Extract the [X, Y] coordinate from the center of the cell holding the provided text.  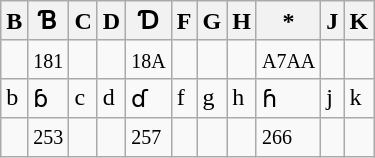
k [359, 98]
K [359, 21]
B [14, 21]
ɦ [288, 98]
A7AA [288, 59]
266 [288, 137]
c [83, 98]
257 [149, 137]
G [212, 21]
H [242, 21]
ɗ [149, 98]
Ɗ [149, 21]
Ɓ [48, 21]
253 [48, 137]
D [111, 21]
J [332, 21]
18A [149, 59]
j [332, 98]
f [184, 98]
C [83, 21]
181 [48, 59]
g [212, 98]
b [14, 98]
h [242, 98]
d [111, 98]
F [184, 21]
ɓ [48, 98]
* [288, 21]
